From the cell containing the given text, extract its center point as (x, y) coordinate. 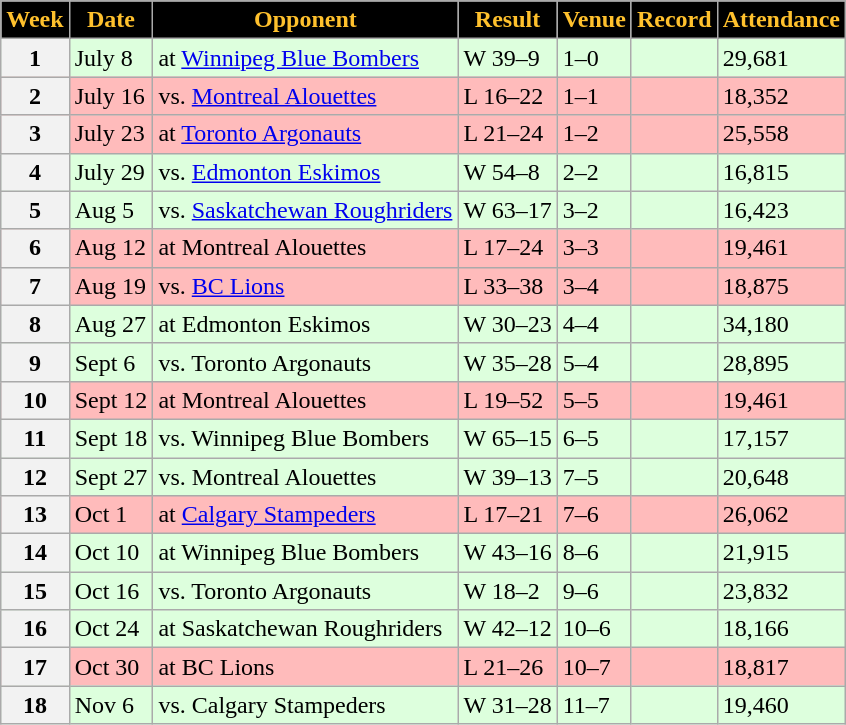
vs. BC Lions (306, 286)
10–7 (594, 667)
Record (674, 20)
at Toronto Argonauts (306, 134)
18,875 (781, 286)
Aug 5 (111, 210)
8–6 (594, 553)
3 (35, 134)
vs. Saskatchewan Roughriders (306, 210)
W 65–15 (508, 438)
Attendance (781, 20)
10 (35, 400)
W 39–13 (508, 477)
11–7 (594, 705)
Oct 16 (111, 591)
2–2 (594, 172)
July 8 (111, 58)
1–2 (594, 134)
W 31–28 (508, 705)
Oct 10 (111, 553)
W 35–28 (508, 362)
20,648 (781, 477)
14 (35, 553)
17,157 (781, 438)
13 (35, 515)
12 (35, 477)
17 (35, 667)
18,166 (781, 629)
Sept 18 (111, 438)
18,817 (781, 667)
W 39–9 (508, 58)
July 29 (111, 172)
16,815 (781, 172)
Opponent (306, 20)
at Calgary Stampeders (306, 515)
at Saskatchewan Roughriders (306, 629)
15 (35, 591)
18,352 (781, 96)
7 (35, 286)
34,180 (781, 324)
10–6 (594, 629)
Week (35, 20)
Nov 6 (111, 705)
vs. Winnipeg Blue Bombers (306, 438)
29,681 (781, 58)
Result (508, 20)
19,460 (781, 705)
3–2 (594, 210)
L 21–24 (508, 134)
Aug 27 (111, 324)
Venue (594, 20)
L 16–22 (508, 96)
Sept 6 (111, 362)
26,062 (781, 515)
25,558 (781, 134)
16 (35, 629)
L 17–24 (508, 248)
W 30–23 (508, 324)
1 (35, 58)
Oct 1 (111, 515)
6 (35, 248)
vs. Calgary Stampeders (306, 705)
W 54–8 (508, 172)
Aug 19 (111, 286)
7–6 (594, 515)
at Edmonton Eskimos (306, 324)
9–6 (594, 591)
5–4 (594, 362)
at BC Lions (306, 667)
23,832 (781, 591)
W 43–16 (508, 553)
L 33–38 (508, 286)
6–5 (594, 438)
W 63–17 (508, 210)
28,895 (781, 362)
Oct 24 (111, 629)
July 23 (111, 134)
1–0 (594, 58)
18 (35, 705)
11 (35, 438)
5–5 (594, 400)
Sept 27 (111, 477)
3–3 (594, 248)
Aug 12 (111, 248)
4–4 (594, 324)
Date (111, 20)
5 (35, 210)
L 17–21 (508, 515)
L 21–26 (508, 667)
Sept 12 (111, 400)
Oct 30 (111, 667)
8 (35, 324)
16,423 (781, 210)
L 19–52 (508, 400)
W 42–12 (508, 629)
21,915 (781, 553)
2 (35, 96)
4 (35, 172)
3–4 (594, 286)
W 18–2 (508, 591)
7–5 (594, 477)
9 (35, 362)
vs. Edmonton Eskimos (306, 172)
1–1 (594, 96)
July 16 (111, 96)
